Extract the [X, Y] coordinate from the center of the cell holding the provided text.  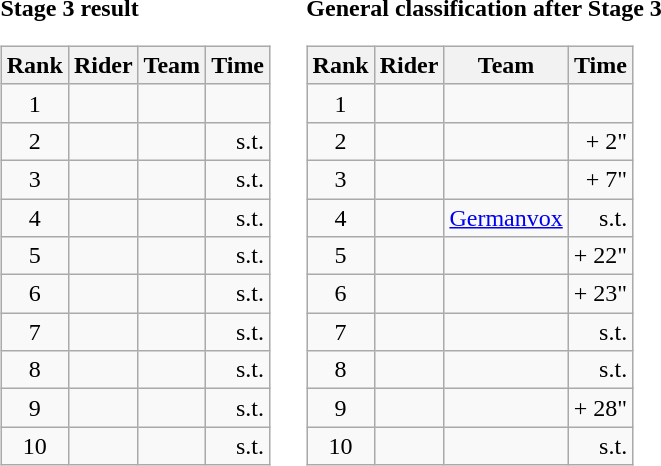
+ 2" [600, 141]
+ 7" [600, 179]
+ 22" [600, 256]
+ 23" [600, 294]
Germanvox [506, 217]
+ 28" [600, 408]
